Determine the [X, Y] coordinate at the center of the cell enclosing the given text.  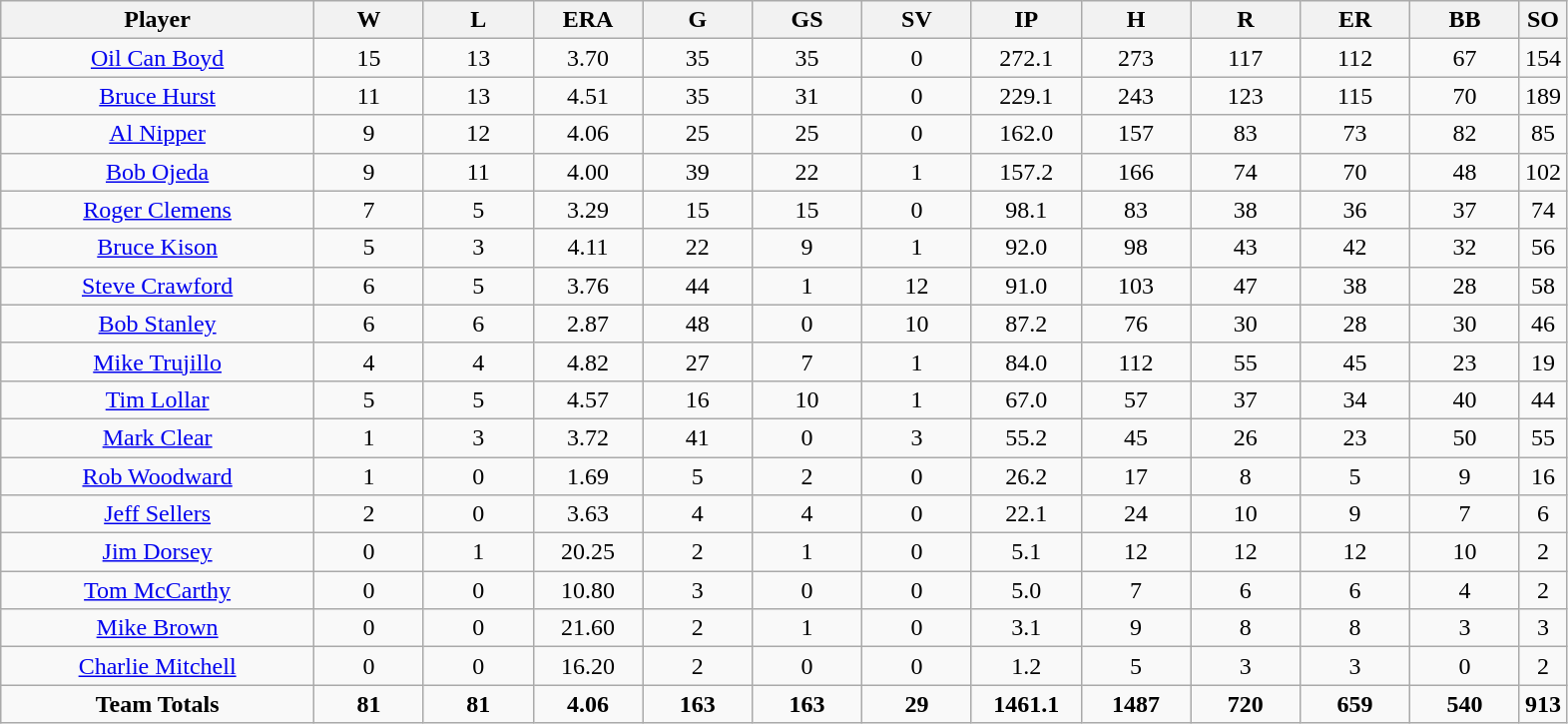
Team Totals [158, 704]
20.25 [588, 552]
Tim Lollar [158, 399]
ER [1355, 20]
102 [1543, 172]
3.63 [588, 514]
4.51 [588, 96]
G [698, 20]
17 [1136, 476]
Rob Woodward [158, 476]
3.70 [588, 58]
19 [1543, 362]
3.1 [1026, 628]
58 [1543, 286]
R [1246, 20]
42 [1355, 248]
41 [698, 437]
Al Nipper [158, 134]
Mark Clear [158, 437]
Charlie Mitchell [158, 666]
92.0 [1026, 248]
Bob Ojeda [158, 172]
34 [1355, 399]
2.87 [588, 324]
IP [1026, 20]
32 [1465, 248]
Player [158, 20]
85 [1543, 134]
166 [1136, 172]
157.2 [1026, 172]
46 [1543, 324]
98.1 [1026, 210]
47 [1246, 286]
272.1 [1026, 58]
4.82 [588, 362]
117 [1246, 58]
22.1 [1026, 514]
154 [1543, 58]
5.1 [1026, 552]
Bruce Hurst [158, 96]
29 [917, 704]
Oil Can Boyd [158, 58]
31 [807, 96]
56 [1543, 248]
36 [1355, 210]
229.1 [1026, 96]
4.00 [588, 172]
1.69 [588, 476]
Tom McCarthy [158, 590]
1.2 [1026, 666]
913 [1543, 704]
659 [1355, 704]
Jeff Sellers [158, 514]
84.0 [1026, 362]
67 [1465, 58]
Mike Trujillo [158, 362]
67.0 [1026, 399]
82 [1465, 134]
76 [1136, 324]
L [478, 20]
55.2 [1026, 437]
3.29 [588, 210]
57 [1136, 399]
5.0 [1026, 590]
273 [1136, 58]
1461.1 [1026, 704]
W [368, 20]
4.11 [588, 248]
16.20 [588, 666]
162.0 [1026, 134]
SO [1543, 20]
26.2 [1026, 476]
24 [1136, 514]
40 [1465, 399]
43 [1246, 248]
4.57 [588, 399]
Mike Brown [158, 628]
GS [807, 20]
Bob Stanley [158, 324]
115 [1355, 96]
21.60 [588, 628]
98 [1136, 248]
540 [1465, 704]
1487 [1136, 704]
3.76 [588, 286]
243 [1136, 96]
Jim Dorsey [158, 552]
73 [1355, 134]
720 [1246, 704]
50 [1465, 437]
ERA [588, 20]
Roger Clemens [158, 210]
123 [1246, 96]
39 [698, 172]
10.80 [588, 590]
H [1136, 20]
Steve Crawford [158, 286]
87.2 [1026, 324]
189 [1543, 96]
SV [917, 20]
157 [1136, 134]
3.72 [588, 437]
103 [1136, 286]
27 [698, 362]
Bruce Kison [158, 248]
91.0 [1026, 286]
26 [1246, 437]
BB [1465, 20]
